Find where the given text appears and provide that cell's center as (x, y) coordinate. 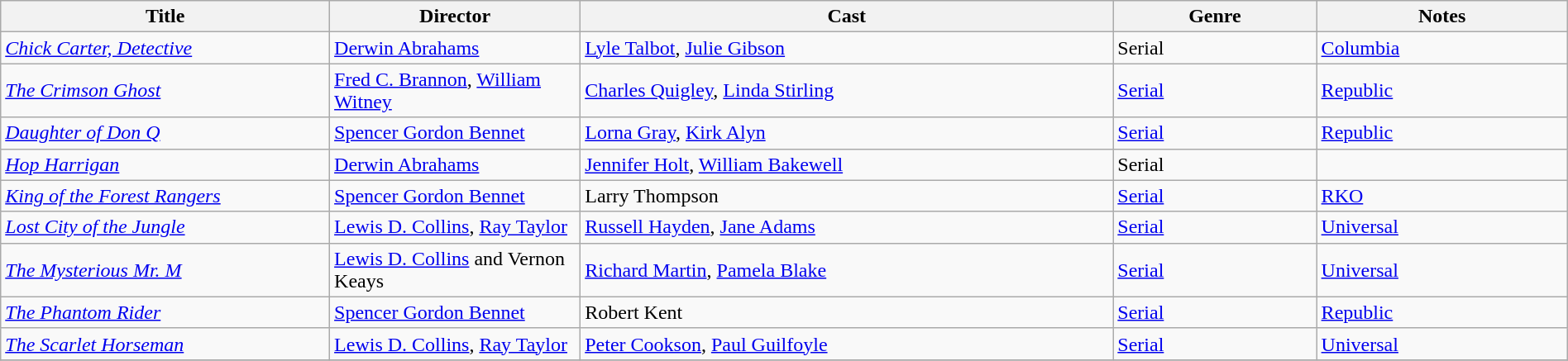
Russell Hayden, Jane Adams (847, 227)
RKO (1442, 196)
Richard Martin, Pamela Blake (847, 269)
Notes (1442, 17)
Daughter of Don Q (165, 133)
Lost City of the Jungle (165, 227)
Robert Kent (847, 312)
Chick Carter, Detective (165, 48)
The Phantom Rider (165, 312)
Title (165, 17)
Director (455, 17)
Lewis D. Collins and Vernon Keays (455, 269)
Jennifer Holt, William Bakewell (847, 164)
The Crimson Ghost (165, 91)
Genre (1215, 17)
Lyle Talbot, Julie Gibson (847, 48)
Columbia (1442, 48)
The Scarlet Horseman (165, 344)
Cast (847, 17)
The Mysterious Mr. M (165, 269)
Lorna Gray, Kirk Alyn (847, 133)
King of the Forest Rangers (165, 196)
Peter Cookson, Paul Guilfoyle (847, 344)
Hop Harrigan (165, 164)
Larry Thompson (847, 196)
Fred C. Brannon, William Witney (455, 91)
Charles Quigley, Linda Stirling (847, 91)
